Return the [X, Y] coordinate for the center point of the cell that contains the specified text.  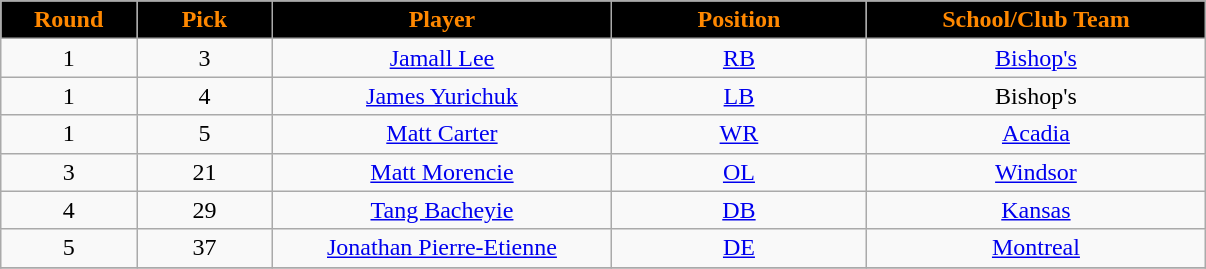
Windsor [1036, 172]
Montreal [1036, 248]
37 [204, 248]
21 [204, 172]
Round [69, 20]
Kansas [1036, 210]
RB [740, 58]
Jamall Lee [442, 58]
OL [740, 172]
Position [740, 20]
Jonathan Pierre-Etienne [442, 248]
Pick [204, 20]
Player [442, 20]
LB [740, 96]
Acadia [1036, 134]
James Yurichuk [442, 96]
School/Club Team [1036, 20]
WR [740, 134]
Matt Morencie [442, 172]
DB [740, 210]
Matt Carter [442, 134]
29 [204, 210]
DE [740, 248]
Tang Bacheyie [442, 210]
